Find where the given text appears and provide that cell's center as [X, Y] coordinate. 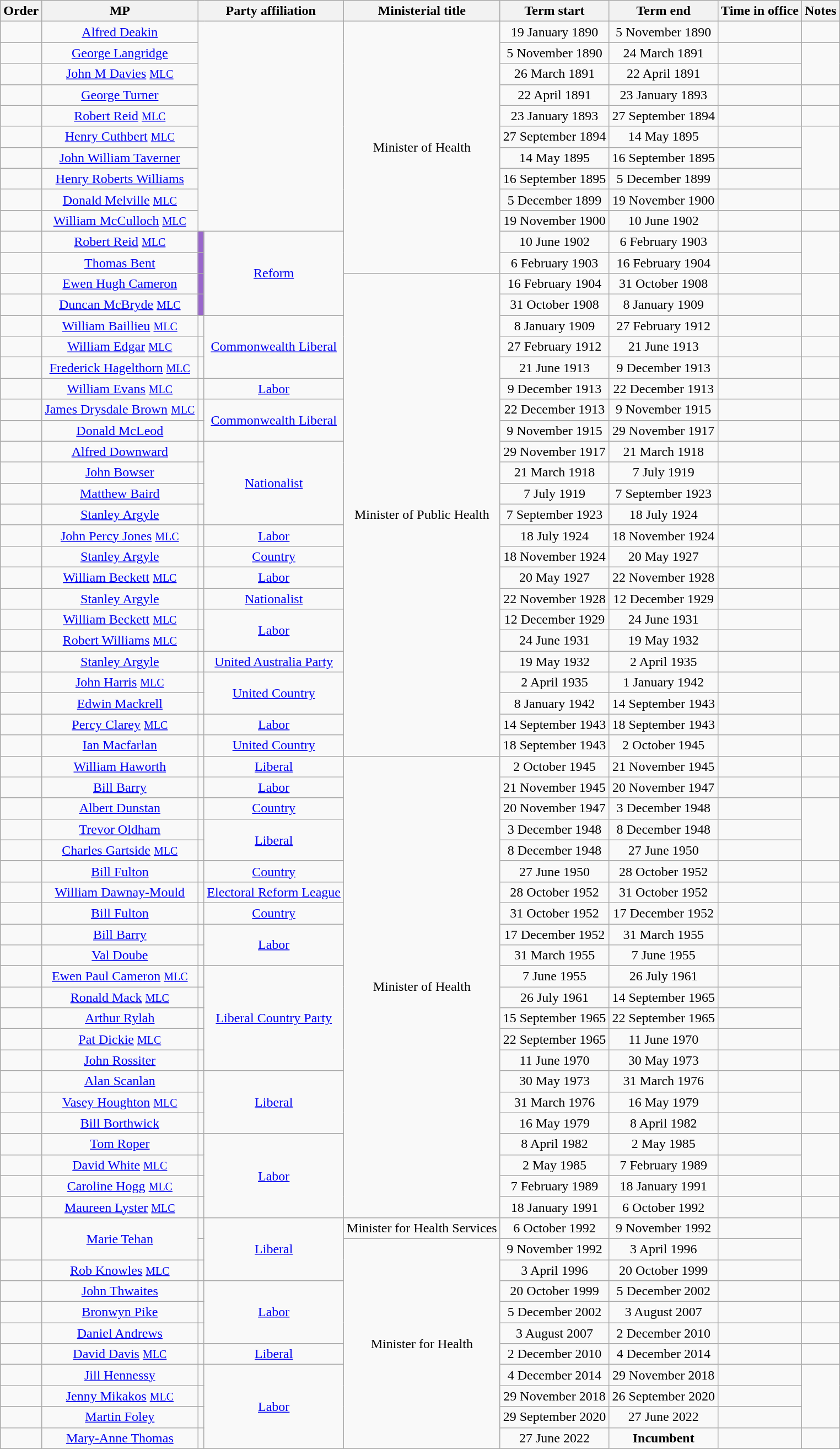
19 January 1890 [554, 32]
Alfred Deakin [120, 32]
William McCulloch MLC [120, 221]
Albert Dunstan [120, 808]
John Bowser [120, 473]
Incumbent [664, 1438]
Donald Melville MLC [120, 200]
Bronwyn Pike [120, 1312]
Tom Roper [120, 1144]
Daniel Andrews [120, 1333]
Charles Gartside MLC [120, 850]
Reform [274, 273]
Martin Foley [120, 1417]
Alfred Downward [120, 452]
26 March 1891 [554, 74]
Alan Scanlan [120, 1081]
Duncan McBryde MLC [120, 305]
8 January 1942 [554, 704]
Ewen Hugh Cameron [120, 284]
John Percy Jones MLC [120, 535]
1 January 1942 [664, 683]
24 March 1891 [664, 53]
Pat Dickie MLC [120, 1039]
Liberal Country Party [274, 1018]
Minister of Public Health [422, 515]
Arthur Rylah [120, 1018]
Bill Borthwick [120, 1123]
MP [120, 11]
Frederick Hagelthorn MLC [120, 368]
Marie Tehan [120, 1238]
Henry Cuthbert MLC [120, 137]
Thomas Bent [120, 263]
William Edgar MLC [120, 347]
Party affiliation [271, 11]
Time in office [760, 11]
Jenny Mikakos MLC [120, 1396]
Henry Roberts Williams [120, 179]
Rob Knowles MLC [120, 1270]
Donald McLeod [120, 431]
Vasey Houghton MLC [120, 1102]
Ronald Mack MLC [120, 997]
Mary-Anne Thomas [120, 1438]
John William Taverner [120, 158]
29 September 2020 [554, 1417]
John Thwaites [120, 1291]
Ewen Paul Cameron MLC [120, 976]
George Langridge [120, 53]
14 September 1965 [664, 997]
Matthew Baird [120, 493]
William Baillieu MLC [120, 326]
Percy Clarey MLC [120, 724]
Minister for Health Services [422, 1228]
Order [21, 11]
Trevor Oldham [120, 829]
Notes [820, 11]
James Drysdale Brown MLC [120, 410]
Edwin Mackrell [120, 704]
Ministerial title [422, 11]
Minister for Health [422, 1343]
David White MLC [120, 1165]
William Evans MLC [120, 389]
William Dawnay-Mould [120, 892]
Ian Macfarlan [120, 745]
Electoral Reform League [274, 892]
John M Davies MLC [120, 74]
David Davis MLC [120, 1354]
Robert Williams MLC [120, 641]
26 September 2020 [664, 1396]
Maureen Lyster MLC [120, 1207]
Val Doube [120, 956]
Caroline Hogg MLC [120, 1186]
Term end [664, 11]
Jill Hennessy [120, 1375]
United Australia Party [274, 662]
15 September 1965 [554, 1018]
William Haworth [120, 766]
Term start [554, 11]
George Turner [120, 95]
John Rossiter [120, 1060]
John Harris MLC [120, 683]
